Extract the [x, y] coordinate from the center of the cell holding the provided text.  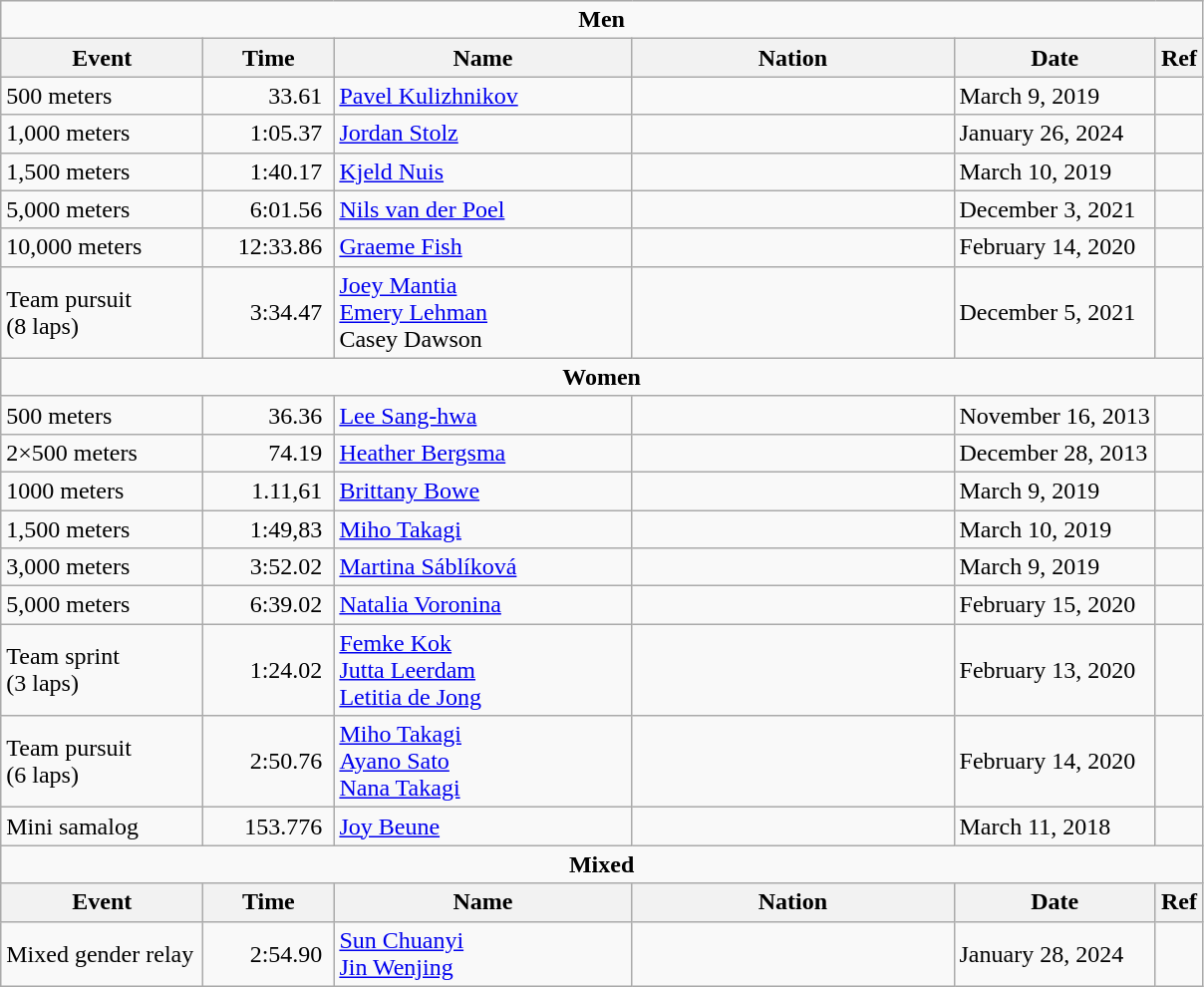
1000 meters [102, 491]
1:05.37 [269, 134]
10,000 meters [102, 247]
Team pursuit(6 laps) [102, 762]
3:34.47 [269, 312]
12:33.86 [269, 247]
Nils van der Poel [482, 209]
Mixed [602, 864]
Natalia Voronina [482, 605]
Jordan Stolz [482, 134]
March 11, 2018 [1054, 826]
Heather Bergsma [482, 453]
December 5, 2021 [1054, 312]
2:50.76 [269, 762]
Pavel Kulizhnikov [482, 96]
January 26, 2024 [1054, 134]
February 15, 2020 [1054, 605]
Graeme Fish [482, 247]
33.61 [269, 96]
December 28, 2013 [1054, 453]
6:01.56 [269, 209]
3,000 meters [102, 567]
Joy Beune [482, 826]
Joey MantiaEmery LehmanCasey Dawson [482, 312]
2:54.90 [269, 953]
Men [602, 20]
Mini samalog [102, 826]
Brittany Bowe [482, 491]
January 28, 2024 [1054, 953]
1:24.02 [269, 670]
Lee Sang-hwa [482, 415]
36.36 [269, 415]
Miho TakagiAyano SatoNana Takagi [482, 762]
1,000 meters [102, 134]
Femke KokJutta LeerdamLetitia de Jong [482, 670]
Women [602, 377]
December 3, 2021 [1054, 209]
November 16, 2013 [1054, 415]
1:49,83 [269, 529]
153.776 [269, 826]
February 13, 2020 [1054, 670]
Martina Sáblíková [482, 567]
6:39.02 [269, 605]
Miho Takagi [482, 529]
Sun ChuanyiJin Wenjing [482, 953]
3:52.02 [269, 567]
1.11,61 [269, 491]
Team pursuit(8 laps) [102, 312]
Team sprint(3 laps) [102, 670]
1:40.17 [269, 171]
2×500 meters [102, 453]
Kjeld Nuis [482, 171]
74.19 [269, 453]
Mixed gender relay [102, 953]
